Identify which cell holds the provided text, then report its (x, y) central coordinate. 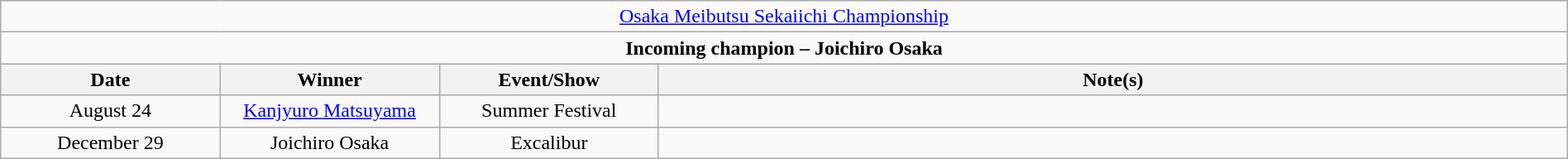
Winner (329, 79)
Date (111, 79)
Osaka Meibutsu Sekaiichi Championship (784, 17)
Incoming champion – Joichiro Osaka (784, 48)
Joichiro Osaka (329, 142)
Kanjyuro Matsuyama (329, 111)
Summer Festival (549, 111)
Note(s) (1113, 79)
December 29 (111, 142)
Excalibur (549, 142)
August 24 (111, 111)
Event/Show (549, 79)
